Scan for the cell matching the given text and deliver its [X, Y] coordinate at center. 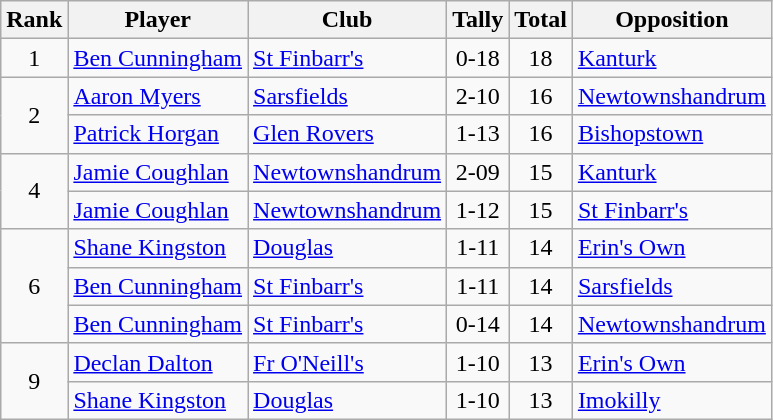
18 [541, 58]
Declan Dalton [158, 362]
0-14 [478, 324]
Patrick Horgan [158, 134]
1-13 [478, 134]
Aaron Myers [158, 96]
2-10 [478, 96]
Tally [478, 20]
2-09 [478, 172]
Fr O'Neill's [348, 362]
9 [34, 381]
0-18 [478, 58]
Rank [34, 20]
Total [541, 20]
1-12 [478, 210]
Opposition [672, 20]
6 [34, 286]
Player [158, 20]
1 [34, 58]
Glen Rovers [348, 134]
2 [34, 115]
4 [34, 191]
Bishopstown [672, 134]
Club [348, 20]
Imokilly [672, 400]
